Search for the cell housing the specified text and yield its [x, y] center coordinate. 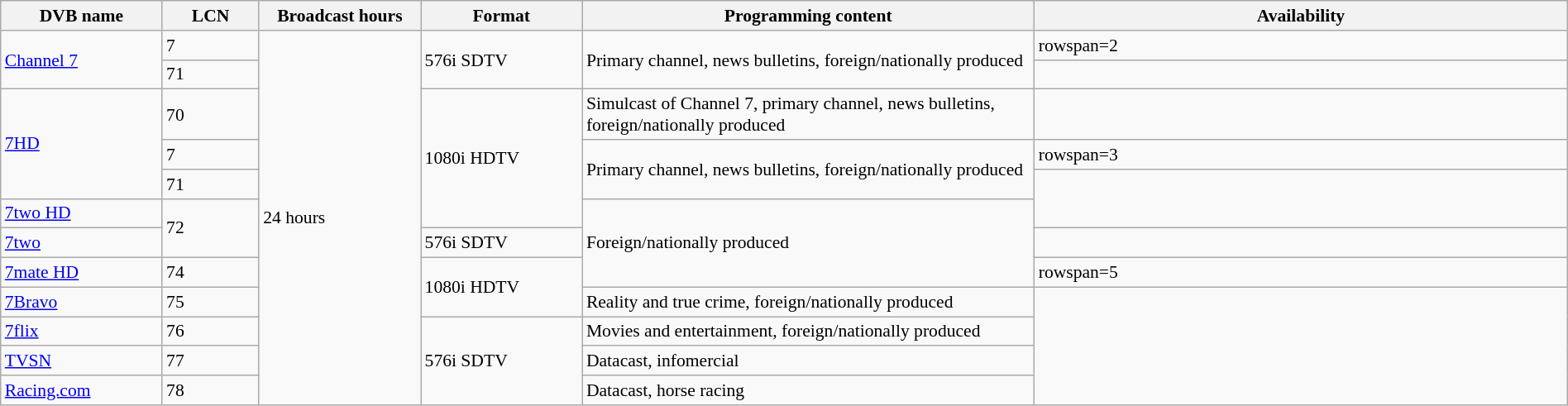
7two [81, 243]
Broadcast hours [339, 16]
Datacast, infomercial [809, 361]
70 [210, 114]
Channel 7 [81, 60]
78 [210, 390]
7Bravo [81, 302]
Datacast, horse racing [809, 390]
DVB name [81, 16]
74 [210, 273]
LCN [210, 16]
7mate HD [81, 273]
75 [210, 302]
rowspan=2 [1302, 45]
Racing.com [81, 390]
7HD [81, 144]
76 [210, 332]
Reality and true crime, foreign/nationally produced [809, 302]
72 [210, 228]
7flix [81, 332]
24 hours [339, 218]
7two HD [81, 213]
rowspan=5 [1302, 273]
Programming content [809, 16]
Simulcast of Channel 7, primary channel, news bulletins, foreign/nationally produced [809, 114]
Format [501, 16]
77 [210, 361]
TVSN [81, 361]
Foreign/nationally produced [809, 243]
rowspan=3 [1302, 155]
Availability [1302, 16]
Movies and entertainment, foreign/nationally produced [809, 332]
